Output the (x, y) coordinate of the center of the cell containing the given text.  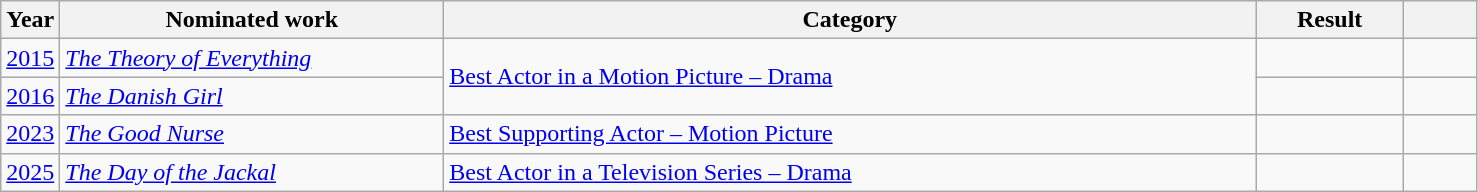
2016 (30, 96)
Best Actor in a Motion Picture – Drama (850, 77)
The Good Nurse (252, 134)
The Danish Girl (252, 96)
The Theory of Everything (252, 58)
Best Actor in a Television Series – Drama (850, 172)
2025 (30, 172)
Nominated work (252, 20)
Best Supporting Actor – Motion Picture (850, 134)
2015 (30, 58)
The Day of the Jackal (252, 172)
2023 (30, 134)
Result (1330, 20)
Category (850, 20)
Year (30, 20)
